Locate the cell with the specified text and output its (x, y) center coordinate. 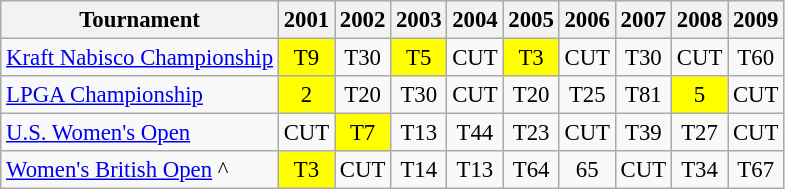
T5 (419, 58)
T81 (643, 95)
Tournament (140, 20)
T60 (756, 58)
2009 (756, 20)
T39 (643, 133)
2001 (306, 20)
T27 (699, 133)
T67 (756, 170)
2003 (419, 20)
5 (699, 95)
T64 (531, 170)
T25 (587, 95)
2006 (587, 20)
LPGA Championship (140, 95)
T23 (531, 133)
2002 (363, 20)
T9 (306, 58)
T44 (475, 133)
2004 (475, 20)
2005 (531, 20)
2 (306, 95)
T7 (363, 133)
65 (587, 170)
2007 (643, 20)
T14 (419, 170)
T34 (699, 170)
2008 (699, 20)
Kraft Nabisco Championship (140, 58)
U.S. Women's Open (140, 133)
Women's British Open ^ (140, 170)
